From the cell containing the given text, extract its center point as [x, y] coordinate. 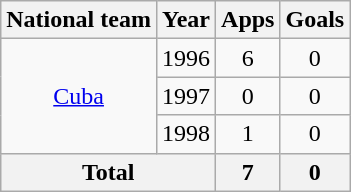
7 [248, 172]
Year [186, 20]
Cuba [79, 96]
Apps [248, 20]
1998 [186, 134]
Goals [315, 20]
1 [248, 134]
1997 [186, 96]
1996 [186, 58]
National team [79, 20]
6 [248, 58]
Total [108, 172]
